Locate the cell with the specified text and output its [X, Y] center coordinate. 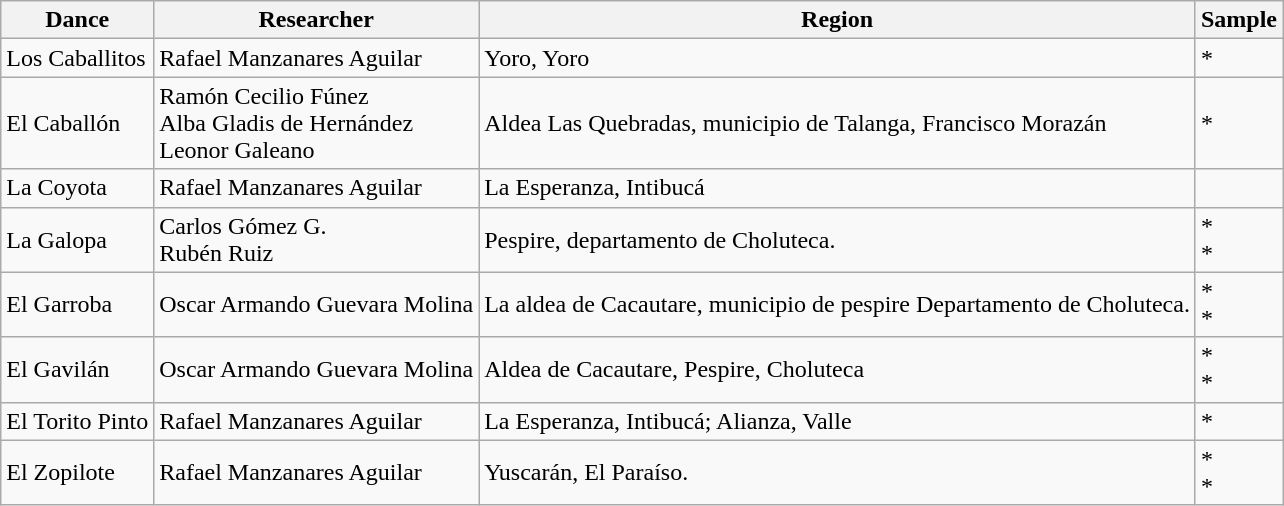
El Caballón [78, 123]
Carlos Gómez G.Rubén Ruiz [316, 240]
Sample [1238, 20]
Region [838, 20]
Aldea Las Quebradas, municipio de Talanga, Francisco Morazán [838, 123]
Yuscarán, El Paraíso. [838, 472]
La Galopa [78, 240]
Aldea de Cacautare, Pespire, Choluteca [838, 370]
Dance [78, 20]
Researcher [316, 20]
La aldea de Cacautare, municipio de pespire Departamento de Choluteca. [838, 304]
El Torito Pinto [78, 421]
El Zopilote [78, 472]
La Coyota [78, 188]
La Esperanza, Intibucá [838, 188]
Los Caballitos [78, 58]
Yoro, Yoro [838, 58]
Ramón Cecilio FúnezAlba Gladis de HernándezLeonor Galeano [316, 123]
Pespire, departamento de Choluteca. [838, 240]
El Gavilán [78, 370]
El Garroba [78, 304]
La Esperanza, Intibucá; Alianza, Valle [838, 421]
